Identify which cell holds the provided text, then report its (x, y) central coordinate. 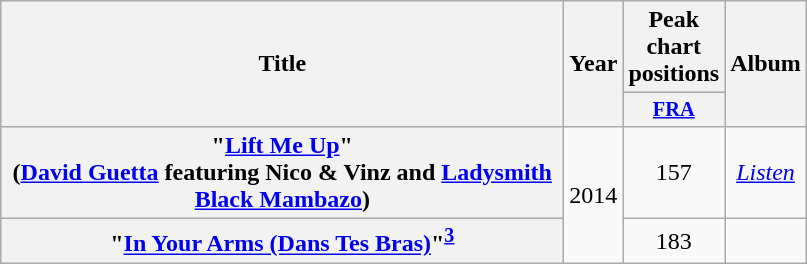
Album (766, 64)
"Lift Me Up"(David Guetta featuring Nico & Vinz and Ladysmith Black Mambazo) (282, 172)
"In Your Arms (Dans Tes Bras)"3 (282, 242)
Listen (766, 172)
183 (674, 242)
157 (674, 172)
2014 (594, 194)
Year (594, 64)
Title (282, 64)
Peak chart positions (674, 47)
FRA (674, 110)
